Return the (x, y) coordinate for the center point of the cell that contains the specified text.  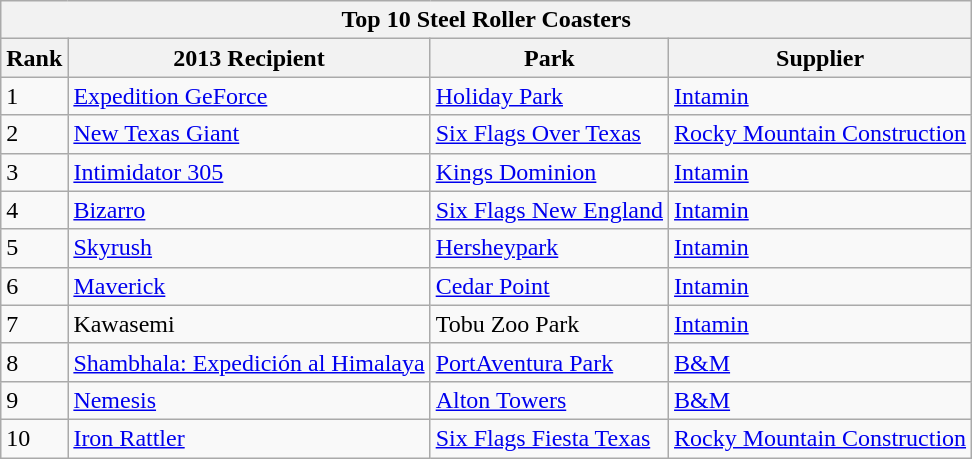
Holiday Park (549, 96)
Six Flags Fiesta Texas (549, 438)
Park (549, 58)
Six Flags Over Texas (549, 134)
Cedar Point (549, 286)
10 (34, 438)
7 (34, 324)
4 (34, 210)
Six Flags New England (549, 210)
6 (34, 286)
Maverick (249, 286)
9 (34, 400)
Intimidator 305 (249, 172)
8 (34, 362)
Bizarro (249, 210)
Hersheypark (549, 248)
Rank (34, 58)
Tobu Zoo Park (549, 324)
Supplier (820, 58)
3 (34, 172)
1 (34, 96)
2 (34, 134)
New Texas Giant (249, 134)
PortAventura Park (549, 362)
Alton Towers (549, 400)
Top 10 Steel Roller Coasters (486, 20)
Nemesis (249, 400)
Shambhala: Expedición al Himalaya (249, 362)
5 (34, 248)
2013 Recipient (249, 58)
Expedition GeForce (249, 96)
Iron Rattler (249, 438)
Skyrush (249, 248)
Kings Dominion (549, 172)
Kawasemi (249, 324)
